Return the [X, Y] coordinate for the center point of the cell that contains the specified text.  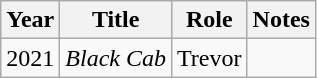
Trevor [210, 58]
Title [116, 20]
2021 [30, 58]
Year [30, 20]
Notes [281, 20]
Role [210, 20]
Black Cab [116, 58]
